For the text-containing cell, return its midpoint in [X, Y] coordinate format. 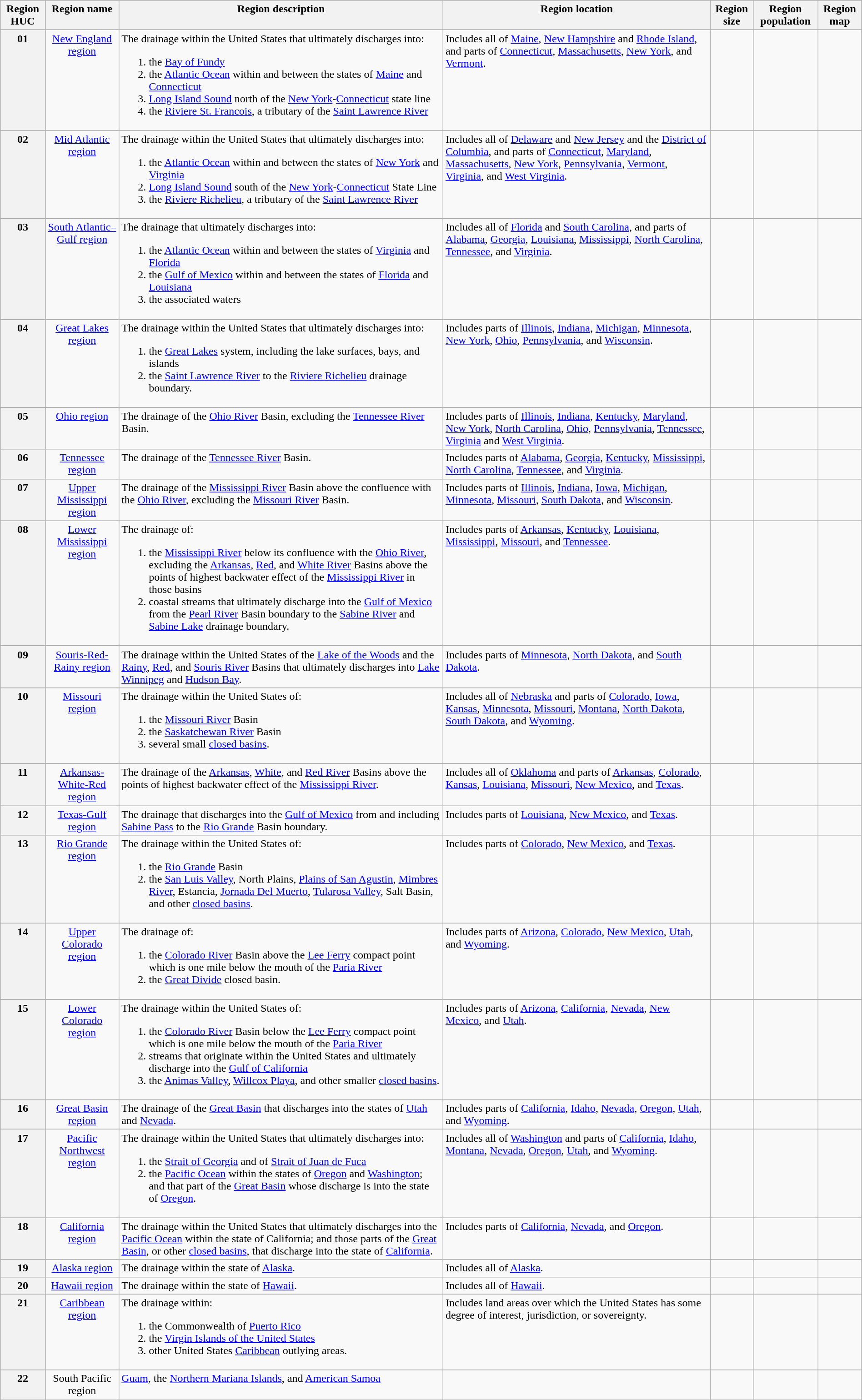
The drainage of the Arkansas, White, and Red River Basins above the points of highest backwater effect of the Mississippi River. [281, 784]
The drainage within:the Commonwealth of Puerto Ricothe Virgin Islands of the United Statesother United States Caribbean outlying areas. [281, 1332]
Includes parts of Arizona, California, Nevada, New Mexico, and Utah. [576, 1049]
20 [23, 1285]
16 [23, 1115]
12 [23, 820]
Includes parts of Illinois, Indiana, Kentucky, Maryland, New York, North Carolina, Ohio, Pennsylvania, Tennessee, Virginia and West Virginia. [576, 428]
The drainage within the United States of:the Missouri River Basinthe Saskatchewan River Basinseveral small closed basins. [281, 726]
The drainage within the state of Hawaii. [281, 1285]
Pacific Northwest region [82, 1174]
01 [23, 80]
Includes all of Oklahoma and parts of Arkansas, Colorado, Kansas, Louisiana, Missouri, New Mexico, and Texas. [576, 784]
Includes parts of California, Idaho, Nevada, Oregon, Utah, and Wyoming. [576, 1115]
Hawaii region [82, 1285]
13 [23, 879]
The drainage within the state of Alaska. [281, 1268]
Great Lakes region [82, 363]
Includes all of Nebraska and parts of Colorado, Iowa, Kansas, Minnesota, Missouri, Montana, North Dakota, South Dakota, and Wyoming. [576, 726]
Includes parts of Alabama, Georgia, Kentucky, Mississippi, North Carolina, Tennessee, and Virginia. [576, 464]
Includes parts of Arkansas, Kentucky, Louisiana, Mississippi, Missouri, and Tennessee. [576, 583]
Region name [82, 15]
The drainage of the Ohio River Basin, excluding the Tennessee River Basin. [281, 428]
Includes all of Maine, New Hampshire and Rhode Island, and parts of Connecticut, Massachusetts, New York, and Vermont. [576, 80]
Includes all of Washington and parts of California, Idaho, Montana, Nevada, Oregon, Utah, and Wyoming. [576, 1174]
Upper Colorado region [82, 961]
South Atlantic–Gulf region [82, 269]
11 [23, 784]
Includes parts of Illinois, Indiana, Iowa, Michigan, Minnesota, Missouri, South Dakota, and Wisconsin. [576, 500]
Souris-Red-Rainy region [82, 667]
22 [23, 1385]
07 [23, 500]
Includes all of Florida and South Carolina, and parts of Alabama, Georgia, Louisiana, Mississippi, North Carolina, Tennessee, and Virginia. [576, 269]
The drainage that discharges into the Gulf of Mexico from and including Sabine Pass to the Rio Grande Basin boundary. [281, 820]
06 [23, 464]
Includes all of Hawaii. [576, 1285]
Lower Mississippi region [82, 583]
The drainage of the Great Basin that discharges into the states of Utah and Nevada. [281, 1115]
Includes parts of Arizona, Colorado, New Mexico, Utah, and Wyoming. [576, 961]
08 [23, 583]
Includes all of Alaska. [576, 1268]
Region population [786, 15]
14 [23, 961]
Includes land areas over which the United States has some degree of interest, jurisdiction, or sovereignty. [576, 1332]
Includes parts of Minnesota, North Dakota, and South Dakota. [576, 667]
03 [23, 269]
Includes parts of Colorado, New Mexico, and Texas. [576, 879]
18 [23, 1239]
10 [23, 726]
09 [23, 667]
Region description [281, 15]
Tennessee region [82, 464]
California region [82, 1239]
21 [23, 1332]
Lower Colorado region [82, 1049]
The drainage of the Tennessee River Basin. [281, 464]
New England region [82, 80]
Region HUC [23, 15]
Arkansas-White-Red region [82, 784]
Texas-Gulf region [82, 820]
19 [23, 1268]
Includes parts of California, Nevada, and Oregon. [576, 1239]
Ohio region [82, 428]
Upper Mississippi region [82, 500]
15 [23, 1049]
Region location [576, 15]
Includes parts of Louisiana, New Mexico, and Texas. [576, 820]
Includes parts of Illinois, Indiana, Michigan, Minnesota, New York, Ohio, Pennsylvania, and Wisconsin. [576, 363]
The drainage of the Mississippi River Basin above the confluence with the Ohio River, excluding the Missouri River Basin. [281, 500]
05 [23, 428]
02 [23, 175]
Rio Grande region [82, 879]
Missouri region [82, 726]
04 [23, 363]
Alaska region [82, 1268]
Region map [840, 15]
Region size [732, 15]
Guam, the Northern Mariana Islands, and American Samoa [281, 1385]
17 [23, 1174]
Great Basin region [82, 1115]
South Pacific region [82, 1385]
Mid Atlantic region [82, 175]
Caribbean region [82, 1332]
